Pinpoint the cell where the given text exists, returning its (X, Y) midpoint coordinate. 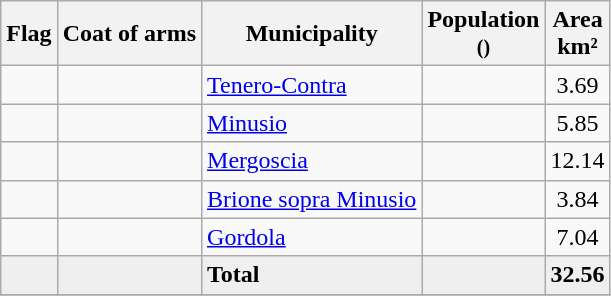
3.84 (578, 199)
Brione sopra Minusio (312, 199)
Coat of arms (129, 34)
Gordola (312, 237)
5.85 (578, 123)
3.69 (578, 85)
Minusio (312, 123)
Population() (484, 34)
Mergoscia (312, 161)
Area km² (578, 34)
Municipality (312, 34)
32.56 (578, 275)
7.04 (578, 237)
12.14 (578, 161)
Flag (29, 34)
Total (312, 275)
Tenero-Contra (312, 85)
